Provide the (X, Y) coordinate of the cell's center where the given text is located.  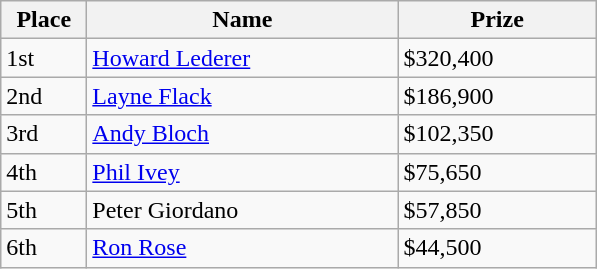
4th (44, 172)
$75,650 (498, 172)
Ron Rose (242, 248)
5th (44, 210)
Phil Ivey (242, 172)
$186,900 (498, 96)
Andy Bloch (242, 134)
Peter Giordano (242, 210)
Howard Lederer (242, 58)
1st (44, 58)
3rd (44, 134)
Name (242, 20)
$320,400 (498, 58)
6th (44, 248)
Prize (498, 20)
$57,850 (498, 210)
$102,350 (498, 134)
2nd (44, 96)
$44,500 (498, 248)
Place (44, 20)
Layne Flack (242, 96)
